Return (X, Y) of the center of cell containing provided text 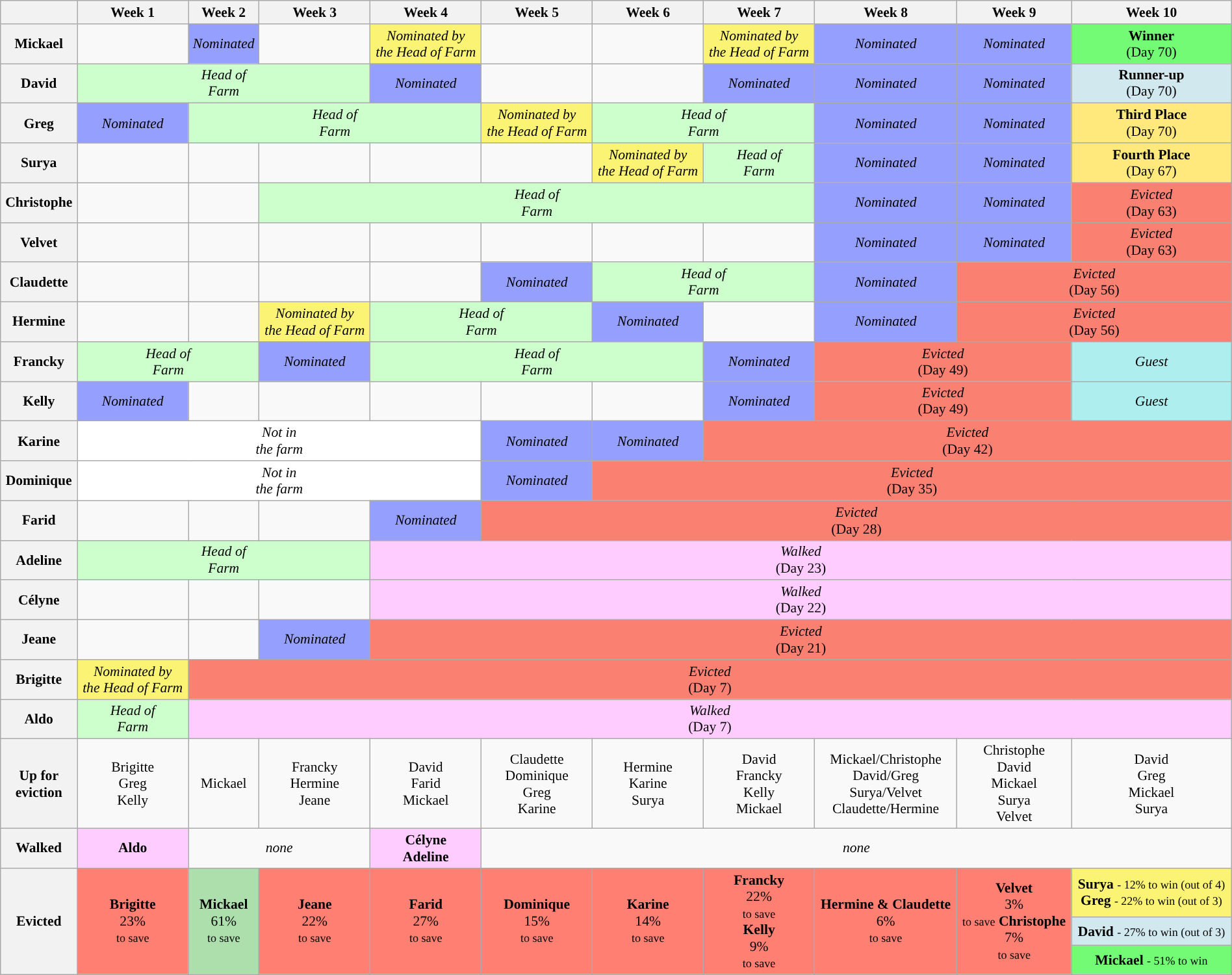
Week 1 (133, 12)
Dominique (39, 481)
Walked (39, 849)
Velvet (39, 242)
FranckyHermineJeane (314, 784)
Brigitte (39, 680)
Evicted(Day 7) (710, 680)
Evicted(Day 21) (801, 640)
Mickael61%to save (224, 922)
Hermine (39, 322)
Runner-up (Day 70) (1151, 83)
Fourth Place (Day 67) (1151, 162)
Claudette (39, 282)
BrigitteGregKelly (133, 784)
DavidFaridMickael (426, 784)
Brigitte 23%to save (133, 922)
Evicted(Day 28) (856, 520)
Francky (39, 361)
ClaudetteDominiqueGregKarine (537, 784)
Farid 27%to save (426, 922)
Mickael - 51% to win (1151, 960)
Farid (39, 520)
Célyne (39, 601)
Evicted(Day 35) (912, 481)
Surya (39, 162)
Velvet3%to save Christophe 7%to save (1014, 922)
Francky 22%to save Kelly 9%to save (759, 922)
Hermine & Claudette 6%to save (886, 922)
Week 8 (886, 12)
Dominique 15%to save (537, 922)
Winner (Day 70) (1151, 44)
Week 5 (537, 12)
Jeane (39, 640)
Week 6 (648, 12)
Kelly (39, 402)
HermineKarineSurya (648, 784)
Walked(Day 23) (801, 560)
DavidGregMickaelSurya (1151, 784)
Third Place (Day 70) (1151, 123)
Evicted(Day 42) (968, 441)
Week 7 (759, 12)
Karine (39, 441)
David - 27% to win (out of 3) (1151, 931)
Walked(Day 22) (801, 601)
Up foreviction (39, 784)
David (39, 83)
Week 4 (426, 12)
Walked(Day 7) (710, 719)
Karine 14%to save (648, 922)
ChristopheDavidMickaelSuryaVelvet (1014, 784)
Jeane 22%to save (314, 922)
Week 9 (1014, 12)
CélyneAdeline (426, 849)
Week 3 (314, 12)
Evicted (39, 922)
Mickael/ChristopheDavid/GregSurya/VelvetClaudette/Hermine (886, 784)
Greg (39, 123)
Adeline (39, 560)
Week 10 (1151, 12)
Surya - 12% to win (out of 4) Greg - 22% to win (out of 3) (1151, 893)
Christophe (39, 203)
DavidFranckyKellyMickael (759, 784)
Week 2 (224, 12)
